Provide the (x, y) coordinate of the cell's center where the given text is located.  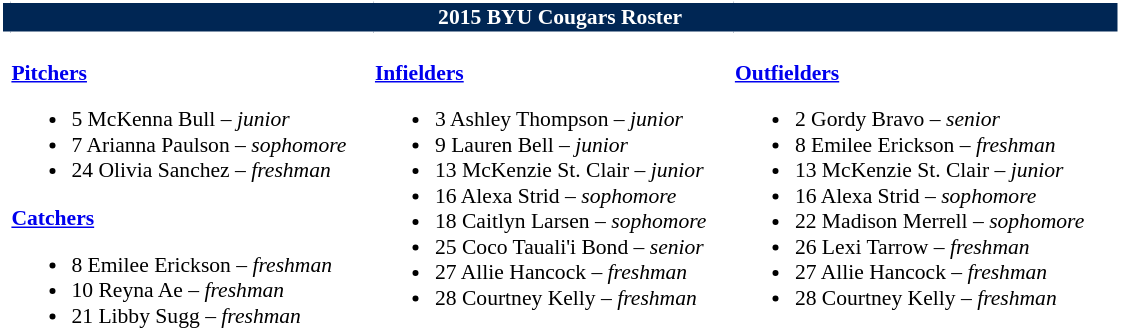
2015 BYU Cougars Roster (560, 18)
